Identify which cell holds the provided text, then report its (x, y) central coordinate. 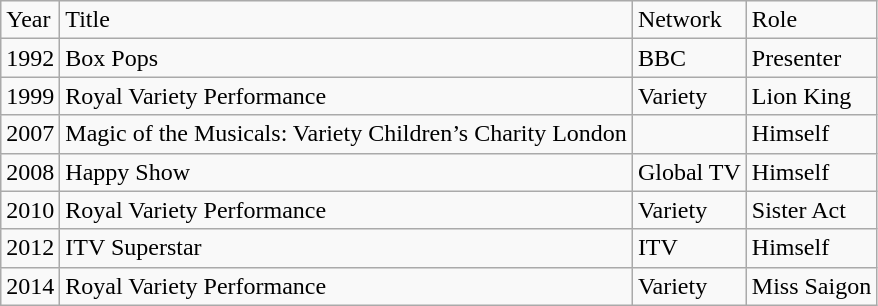
Happy Show (346, 172)
ITV Superstar (346, 248)
2012 (30, 248)
Presenter (811, 58)
1992 (30, 58)
2014 (30, 286)
1999 (30, 96)
BBC (689, 58)
Role (811, 20)
Miss Saigon (811, 286)
Global TV (689, 172)
Magic of the Musicals: Variety Children’s Charity London (346, 134)
2007 (30, 134)
Title (346, 20)
2010 (30, 210)
Box Pops (346, 58)
Year (30, 20)
Network (689, 20)
Lion King (811, 96)
Sister Act (811, 210)
2008 (30, 172)
ITV (689, 248)
